From the cell containing the given text, extract its center point as [x, y] coordinate. 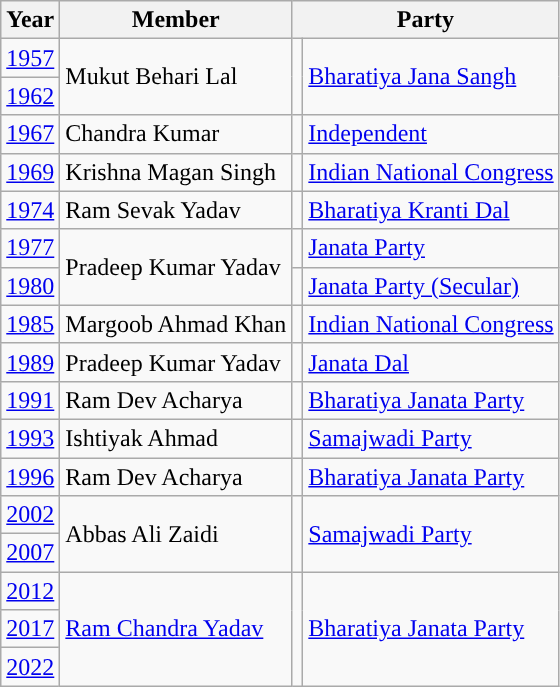
Krishna Magan Singh [176, 172]
1989 [30, 362]
2017 [30, 629]
1969 [30, 172]
2022 [30, 667]
Janata Dal [431, 362]
1985 [30, 324]
1967 [30, 134]
Abbas Ali Zaidi [176, 534]
1957 [30, 58]
Member [176, 20]
Party [426, 20]
Independent [431, 134]
1996 [30, 477]
Ram Chandra Yadav [176, 629]
Mukut Behari Lal [176, 77]
Chandra Kumar [176, 134]
1993 [30, 438]
2007 [30, 553]
1991 [30, 400]
1974 [30, 210]
1977 [30, 248]
1980 [30, 286]
Bharatiya Kranti Dal [431, 210]
Janata Party (Secular) [431, 286]
Janata Party [431, 248]
Ram Sevak Yadav [176, 210]
Year [30, 20]
Ishtiyak Ahmad [176, 438]
2012 [30, 591]
1962 [30, 96]
Margoob Ahmad Khan [176, 324]
Bharatiya Jana Sangh [431, 77]
2002 [30, 515]
